Identify which cell holds the provided text, then report its [X, Y] central coordinate. 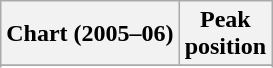
Chart (2005–06) [90, 34]
Peakposition [225, 34]
